Return (x, y) of the center of cell containing provided text 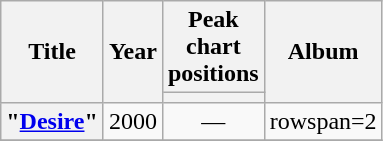
Year (132, 52)
Peak chart positions (213, 47)
Title (52, 52)
rowspan=2 (323, 121)
— (213, 121)
2000 (132, 121)
Album (323, 52)
"Desire" (52, 121)
